Provide the (X, Y) coordinate of the cell's center where the given text is located.  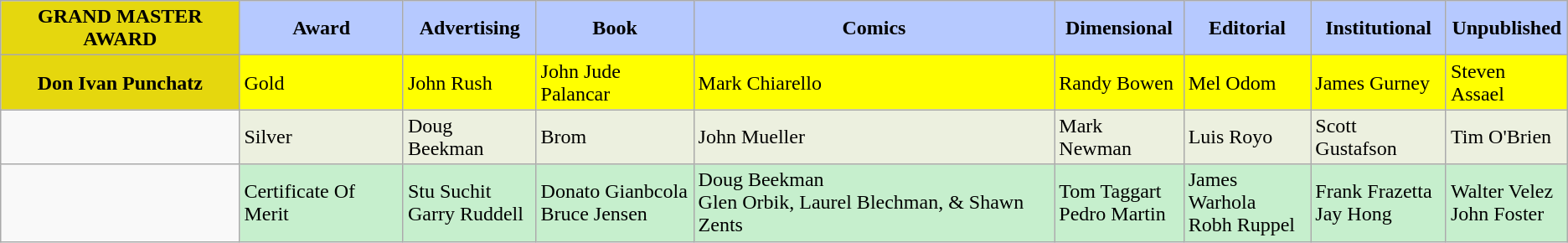
Comics (874, 28)
Tom TaggartPedro Martin (1119, 203)
Mel Odom (1247, 82)
Stu SuchitGarry Ruddell (469, 203)
Luis Royo (1247, 137)
John Jude Palancar (615, 82)
Unpublished (1506, 28)
Dimensional (1119, 28)
Gold (322, 82)
Don Ivan Punchatz (121, 82)
Randy Bowen (1119, 82)
Doug Beekman (469, 137)
Institutional (1379, 28)
John Mueller (874, 137)
Mark Newman (1119, 137)
GRAND MASTER AWARD (121, 28)
Frank FrazettaJay Hong (1379, 203)
Editorial (1247, 28)
Donato GianbcolaBruce Jensen (615, 203)
Tim O'Brien (1506, 137)
Steven Assael (1506, 82)
James Gurney (1379, 82)
Certificate Of Merit (322, 203)
Award (322, 28)
Brom (615, 137)
Advertising (469, 28)
John Rush (469, 82)
Doug BeekmanGlen Orbik, Laurel Blechman, & Shawn Zents (874, 203)
Mark Chiarello (874, 82)
Silver (322, 137)
Walter VelezJohn Foster (1506, 203)
Scott Gustafson (1379, 137)
Book (615, 28)
James WarholaRobh Ruppel (1247, 203)
